Return [X, Y] of the center of cell containing provided text 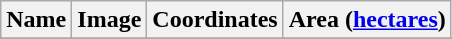
Area (hectares) [367, 20]
Image [110, 20]
Coordinates [215, 20]
Name [36, 20]
